Output the [X, Y] coordinate of the center of the cell containing the given text.  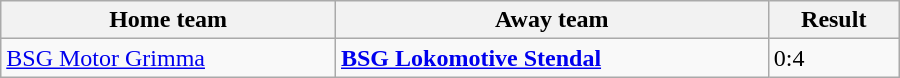
Result [834, 20]
Home team [168, 20]
BSG Motor Grimma [168, 58]
Away team [552, 20]
BSG Lokomotive Stendal [552, 58]
0:4 [834, 58]
